Pinpoint the cell where the given text exists, returning its [x, y] midpoint coordinate. 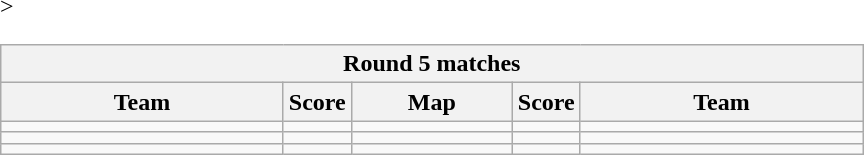
Round 5 matches [432, 64]
Map [432, 102]
